Return [x, y] of the center of cell containing provided text 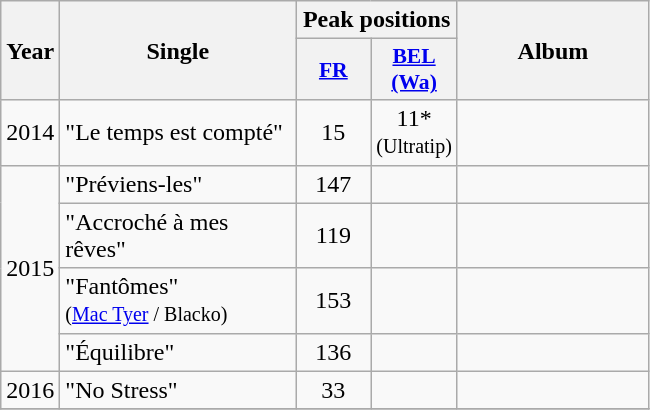
Album [552, 50]
33 [334, 390]
147 [334, 184]
"No Stress" [178, 390]
2014 [30, 132]
119 [334, 236]
15 [334, 132]
"Équilibre" [178, 352]
Single [178, 50]
"Le temps est compté" [178, 132]
2015 [30, 268]
Peak positions [376, 20]
"Préviens-les" [178, 184]
FR [334, 70]
136 [334, 352]
Year [30, 50]
"Fantômes" (Mac Tyer / Blacko) [178, 300]
"Accroché à mes rêves" [178, 236]
2016 [30, 390]
153 [334, 300]
BEL (Wa) [414, 70]
11*(Ultratip) [414, 132]
